Extract the [x, y] coordinate from the center of the cell holding the provided text.  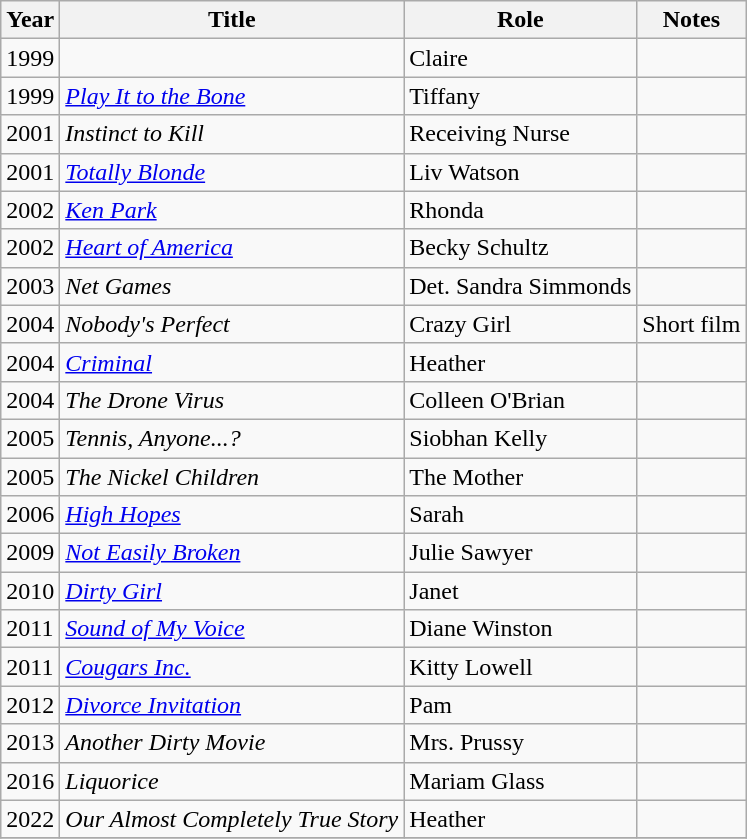
Siobhan Kelly [520, 438]
High Hopes [232, 515]
2012 [30, 705]
Our Almost Completely True Story [232, 819]
The Mother [520, 477]
Janet [520, 591]
2022 [30, 819]
Nobody's Perfect [232, 324]
The Drone Virus [232, 400]
Sound of My Voice [232, 629]
2006 [30, 515]
Rhonda [520, 210]
Not Easily Broken [232, 553]
Claire [520, 58]
Heart of America [232, 248]
Criminal [232, 362]
Liv Watson [520, 172]
Julie Sawyer [520, 553]
The Nickel Children [232, 477]
2013 [30, 743]
Play It to the Bone [232, 96]
Short film [692, 324]
Receiving Nurse [520, 134]
Instinct to Kill [232, 134]
Role [520, 20]
2003 [30, 286]
Det. Sandra Simmonds [520, 286]
Kitty Lowell [520, 667]
Becky Schultz [520, 248]
Tennis, Anyone...? [232, 438]
Net Games [232, 286]
2010 [30, 591]
Ken Park [232, 210]
Tiffany [520, 96]
2016 [30, 781]
Mariam Glass [520, 781]
Pam [520, 705]
Totally Blonde [232, 172]
Liquorice [232, 781]
Title [232, 20]
Notes [692, 20]
Sarah [520, 515]
Colleen O'Brian [520, 400]
Mrs. Prussy [520, 743]
Diane Winston [520, 629]
Dirty Girl [232, 591]
Year [30, 20]
Cougars Inc. [232, 667]
Crazy Girl [520, 324]
2009 [30, 553]
Divorce Invitation [232, 705]
Another Dirty Movie [232, 743]
